Provide the (x, y) coordinate of the cell's center where the given text is located.  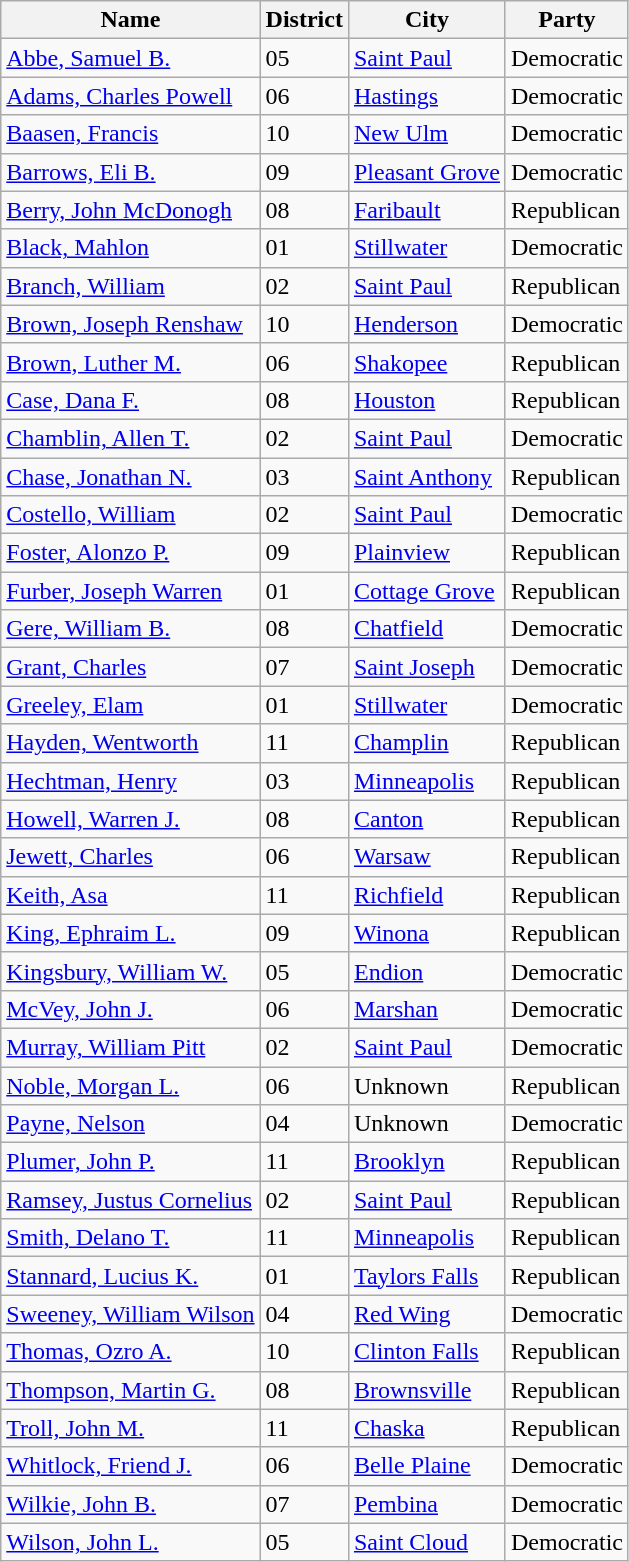
Champlin (426, 743)
Name (130, 20)
Smith, Delano T. (130, 1238)
Baasen, Francis (130, 134)
Houston (426, 400)
Hayden, Wentworth (130, 743)
Costello, William (130, 515)
Richfield (426, 895)
Belle Plaine (426, 1466)
Brown, Joseph Renshaw (130, 324)
Saint Anthony (426, 477)
Party (566, 20)
Chatfield (426, 629)
Stannard, Lucius K. (130, 1276)
Brown, Luther M. (130, 362)
King, Ephraim L. (130, 933)
Noble, Morgan L. (130, 1085)
Barrows, Eli B. (130, 172)
Pleasant Grove (426, 172)
Brooklyn (426, 1162)
Plainview (426, 553)
Sweeney, William Wilson (130, 1314)
Chase, Jonathan N. (130, 477)
Hastings (426, 96)
Shakopee (426, 362)
Saint Joseph (426, 667)
Ramsey, Justus Cornelius (130, 1200)
Thomas, Ozro A. (130, 1352)
Wilkie, John B. (130, 1504)
Pembina (426, 1504)
Henderson (426, 324)
Warsaw (426, 857)
Troll, John M. (130, 1428)
Saint Cloud (426, 1542)
Furber, Joseph Warren (130, 591)
Adams, Charles Powell (130, 96)
Endion (426, 971)
Brownsville (426, 1390)
Clinton Falls (426, 1352)
Abbe, Samuel B. (130, 58)
Howell, Warren J. (130, 819)
Foster, Alonzo P. (130, 553)
Chamblin, Allen T. (130, 438)
Grant, Charles (130, 667)
Kingsbury, William W. (130, 971)
Faribault (426, 210)
Black, Mahlon (130, 248)
Hechtman, Henry (130, 781)
Greeley, Elam (130, 705)
Whitlock, Friend J. (130, 1466)
City (426, 20)
Thompson, Martin G. (130, 1390)
Payne, Nelson (130, 1124)
Berry, John McDonogh (130, 210)
Branch, William (130, 286)
Red Wing (426, 1314)
Winona (426, 933)
Plumer, John P. (130, 1162)
Canton (426, 819)
District (304, 20)
Taylors Falls (426, 1276)
Murray, William Pitt (130, 1047)
Marshan (426, 1009)
New Ulm (426, 134)
Wilson, John L. (130, 1542)
Gere, William B. (130, 629)
Cottage Grove (426, 591)
Jewett, Charles (130, 857)
Keith, Asa (130, 895)
McVey, John J. (130, 1009)
Case, Dana F. (130, 400)
Chaska (426, 1428)
